Detect which cell encompasses the target text, then output its [x, y] center coordinate. 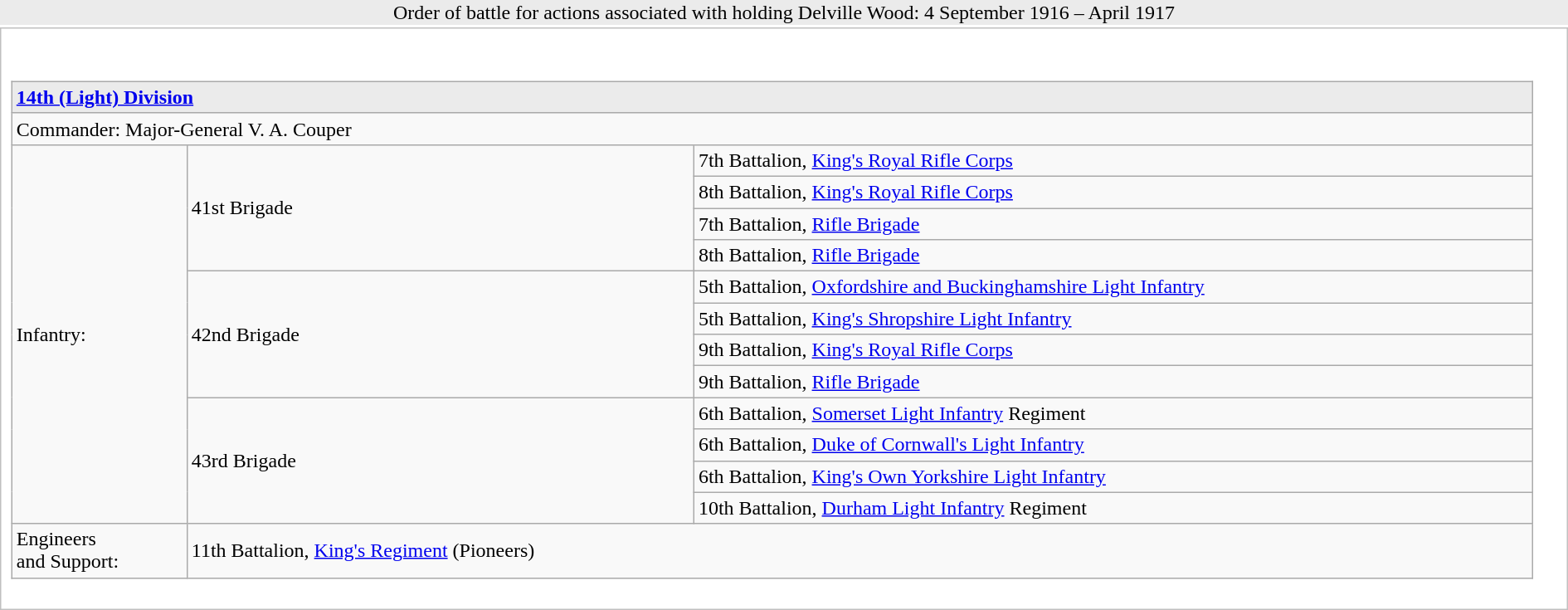
8th Battalion, Rifle Brigade [1113, 256]
6th Battalion, Somerset Light Infantry Regiment [1113, 413]
6th Battalion, Duke of Cornwall's Light Infantry [1113, 445]
Infantry: [100, 334]
Commander: Major-General V. A. Couper [772, 129]
9th Battalion, King's Royal Rifle Corps [1113, 350]
41st Brigade [440, 207]
14th (Light) Division [772, 97]
7th Battalion, King's Royal Rifle Corps [1113, 160]
Engineersand Support: [100, 551]
6th Battalion, King's Own Yorkshire Light Infantry [1113, 476]
7th Battalion, Rifle Brigade [1113, 223]
Order of battle for actions associated with holding Delville Wood: 4 September 1916 – April 1917 [784, 12]
43rd Brigade [440, 461]
5th Battalion, King's Shropshire Light Infantry [1113, 319]
11th Battalion, King's Regiment (Pioneers) [859, 551]
9th Battalion, Rifle Brigade [1113, 382]
8th Battalion, King's Royal Rifle Corps [1113, 192]
42nd Brigade [440, 334]
5th Battalion, Oxfordshire and Buckinghamshire Light Infantry [1113, 287]
10th Battalion, Durham Light Infantry Regiment [1113, 508]
